Search for the cell housing the specified text and yield its (X, Y) center coordinate. 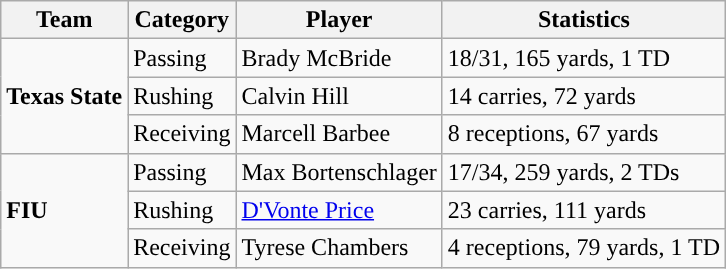
18/31, 165 yards, 1 TD (584, 58)
4 receptions, 79 yards, 1 TD (584, 248)
D'Vonte Price (339, 210)
FIU (64, 210)
17/34, 259 yards, 2 TDs (584, 172)
Statistics (584, 20)
Texas State (64, 96)
8 receptions, 67 yards (584, 134)
Tyrese Chambers (339, 248)
Player (339, 20)
23 carries, 111 yards (584, 210)
14 carries, 72 yards (584, 96)
Calvin Hill (339, 96)
Category (182, 20)
Max Bortenschlager (339, 172)
Team (64, 20)
Marcell Barbee (339, 134)
Brady McBride (339, 58)
